Locate the cell with the specified text and output its (x, y) center coordinate. 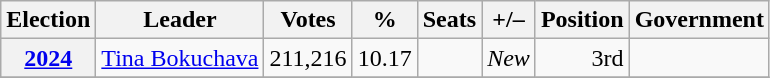
Position (582, 20)
Election (48, 20)
211,216 (308, 58)
3rd (582, 58)
2024 (48, 58)
Seats (449, 20)
New (509, 58)
Government (699, 20)
% (384, 20)
Tina Bokuchava (180, 58)
Leader (180, 20)
+/– (509, 20)
Votes (308, 20)
10.17 (384, 58)
